Search for the cell housing the specified text and yield its (X, Y) center coordinate. 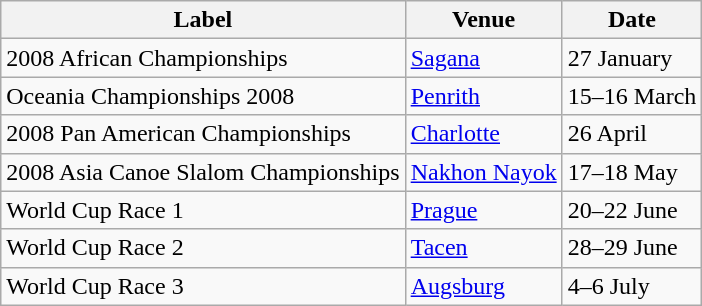
Oceania Championships 2008 (203, 96)
World Cup Race 2 (203, 248)
26 April (632, 134)
World Cup Race 3 (203, 286)
Tacen (484, 248)
28–29 June (632, 248)
Sagana (484, 58)
Charlotte (484, 134)
Nakhon Nayok (484, 172)
Penrith (484, 96)
Prague (484, 210)
Venue (484, 20)
World Cup Race 1 (203, 210)
15–16 March (632, 96)
Date (632, 20)
4–6 July (632, 286)
20–22 June (632, 210)
17–18 May (632, 172)
2008 Pan American Championships (203, 134)
27 January (632, 58)
Augsburg (484, 286)
Label (203, 20)
2008 African Championships (203, 58)
2008 Asia Canoe Slalom Championships (203, 172)
